Extract the (x, y) coordinate from the center of the cell holding the provided text.  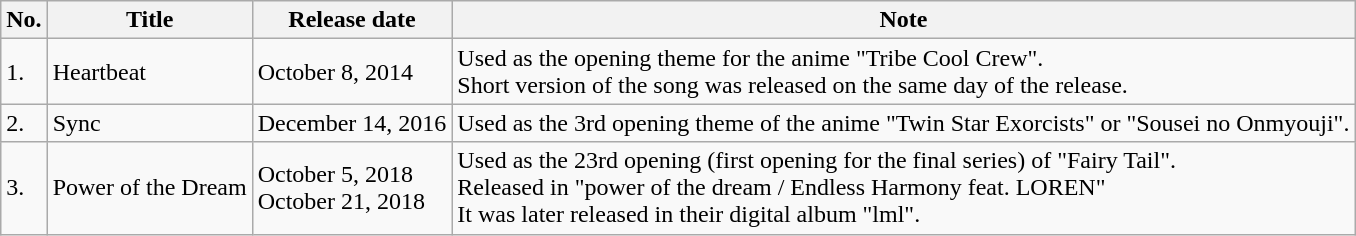
Sync (150, 123)
October 5, 2018October 21, 2018 (352, 188)
October 8, 2014 (352, 72)
Title (150, 20)
Power of the Dream (150, 188)
Release date (352, 20)
3. (24, 188)
Note (904, 20)
December 14, 2016 (352, 123)
No. (24, 20)
Used as the 3rd opening theme of the anime "Twin Star Exorcists" or "Sousei no Onmyouji". (904, 123)
1. (24, 72)
2. (24, 123)
Heartbeat (150, 72)
Used as the opening theme for the anime "Tribe Cool Crew".Short version of the song was released on the same day of the release. (904, 72)
